From the cell containing the given text, extract its center point as [X, Y] coordinate. 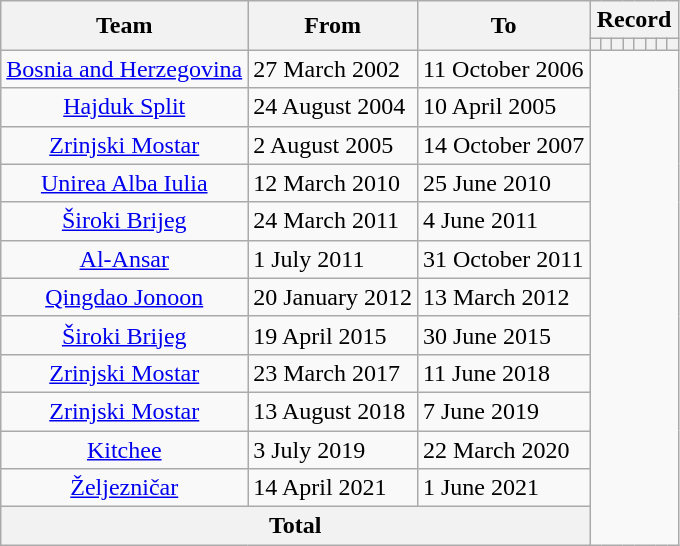
7 June 2019 [503, 411]
Team [124, 26]
22 March 2020 [503, 449]
13 March 2012 [503, 297]
24 August 2004 [333, 107]
19 April 2015 [333, 335]
14 April 2021 [333, 488]
Bosnia and Herzegovina [124, 69]
1 July 2011 [333, 259]
Al-Ansar [124, 259]
2 August 2005 [333, 145]
From [333, 26]
Qingdao Jonoon [124, 297]
Hajduk Split [124, 107]
Record [634, 20]
13 August 2018 [333, 411]
25 June 2010 [503, 183]
14 October 2007 [503, 145]
To [503, 26]
31 October 2011 [503, 259]
4 June 2011 [503, 221]
24 March 2011 [333, 221]
20 January 2012 [333, 297]
Kitchee [124, 449]
30 June 2015 [503, 335]
10 April 2005 [503, 107]
12 March 2010 [333, 183]
Total [296, 526]
23 March 2017 [333, 373]
3 July 2019 [333, 449]
Unirea Alba Iulia [124, 183]
1 June 2021 [503, 488]
11 June 2018 [503, 373]
Željezničar [124, 488]
11 October 2006 [503, 69]
27 March 2002 [333, 69]
